Capture the cell that displays the provided text and extract its [x, y] central coordinate. 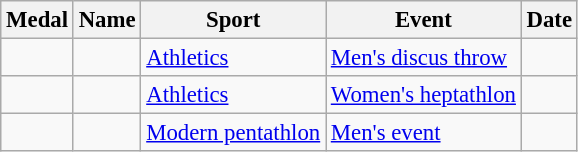
Event [424, 20]
Name [107, 20]
Medal [38, 20]
Men's event [424, 133]
Women's heptathlon [424, 95]
Sport [234, 20]
Men's discus throw [424, 58]
Modern pentathlon [234, 133]
Date [549, 20]
